From the cell containing the given text, extract its center point as (x, y) coordinate. 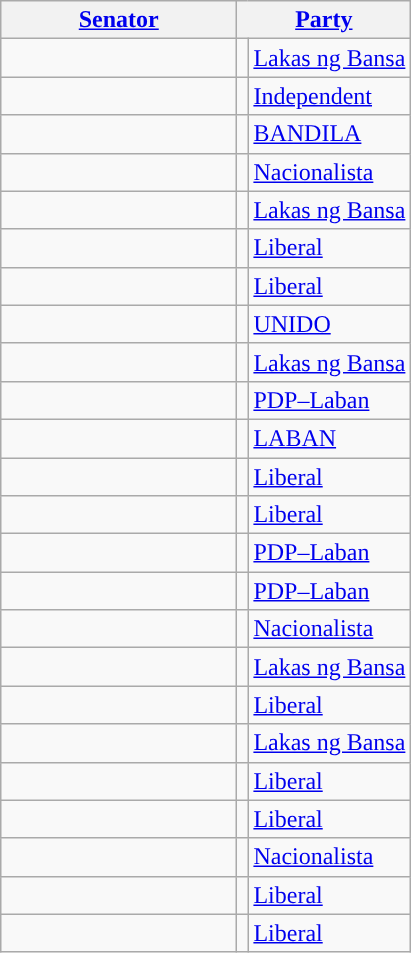
BANDILA (330, 134)
Party (324, 20)
Independent (330, 96)
LABAN (330, 438)
Senator (119, 20)
UNIDO (330, 324)
